Capture the cell that displays the provided text and extract its [X, Y] central coordinate. 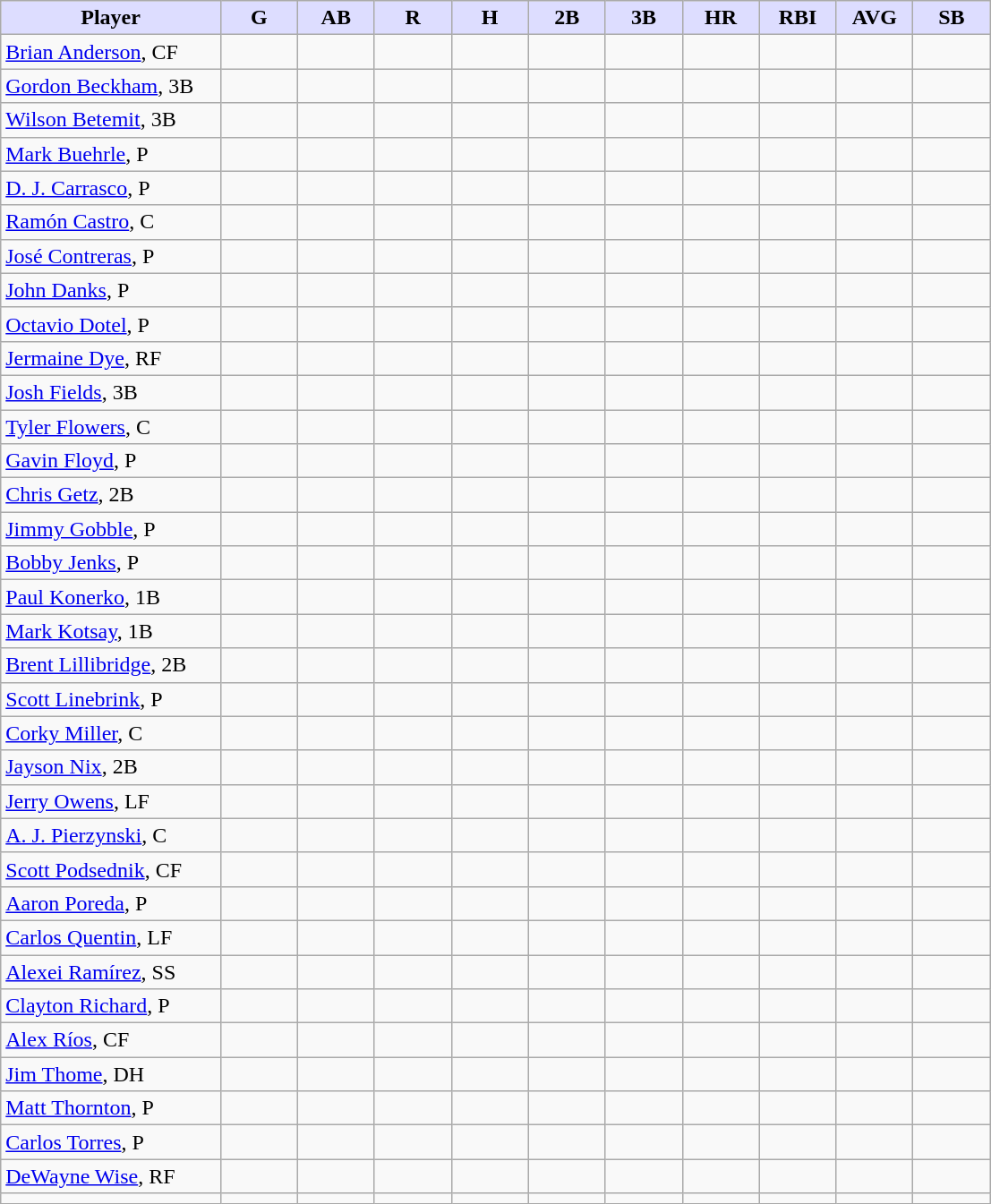
Gordon Beckham, 3B [111, 86]
Mark Kotsay, 1B [111, 631]
G [259, 18]
DeWayne Wise, RF [111, 1176]
Scott Podsednik, CF [111, 869]
A. J. Pierzynski, C [111, 835]
Jim Thome, DH [111, 1074]
H [490, 18]
AVG [875, 18]
Brian Anderson, CF [111, 52]
Carlos Torres, P [111, 1142]
Ramón Castro, C [111, 222]
Jimmy Gobble, P [111, 529]
Chris Getz, 2B [111, 495]
Gavin Floyd, P [111, 461]
José Contreras, P [111, 256]
Bobby Jenks, P [111, 563]
HR [721, 18]
Carlos Quentin, LF [111, 937]
Scott Linebrink, P [111, 699]
Tyler Flowers, C [111, 427]
SB [952, 18]
AB [336, 18]
John Danks, P [111, 290]
Jerry Owens, LF [111, 801]
Alex Ríos, CF [111, 1040]
Paul Konerko, 1B [111, 597]
Clayton Richard, P [111, 1006]
2B [567, 18]
Aaron Poreda, P [111, 903]
RBI [798, 18]
Jermaine Dye, RF [111, 358]
Wilson Betemit, 3B [111, 120]
Brent Lillibridge, 2B [111, 665]
Player [111, 18]
R [413, 18]
D. J. Carrasco, P [111, 188]
3B [644, 18]
Mark Buehrle, P [111, 154]
Octavio Dotel, P [111, 324]
Josh Fields, 3B [111, 392]
Matt Thornton, P [111, 1108]
Corky Miller, C [111, 733]
Alexei Ramírez, SS [111, 971]
Jayson Nix, 2B [111, 767]
